Pinpoint the cell where the given text exists, returning its [x, y] midpoint coordinate. 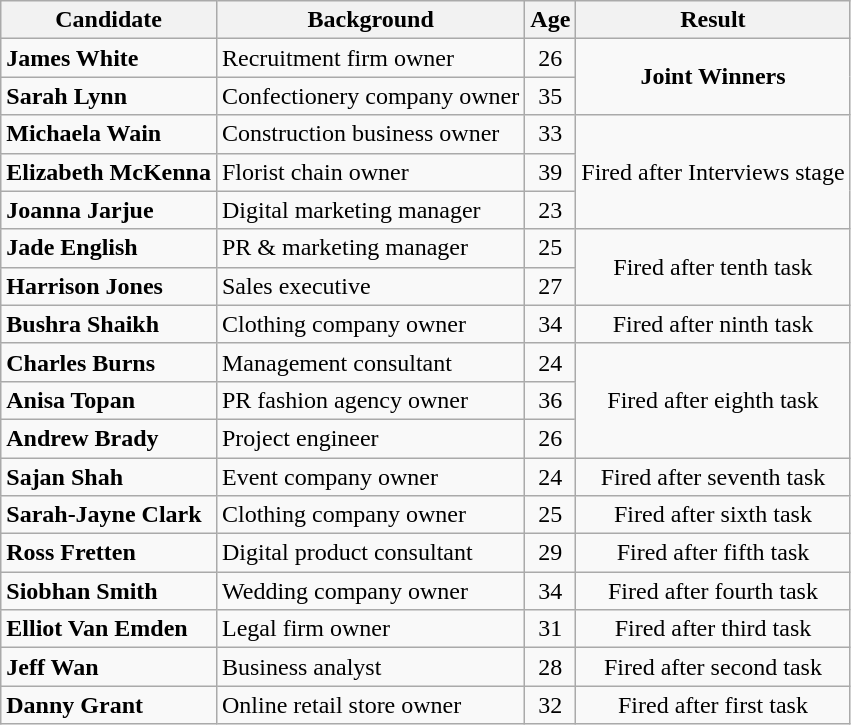
39 [550, 172]
Joint Winners [713, 77]
Fired after first task [713, 705]
Fired after third task [713, 629]
James White [109, 58]
Andrew Brady [109, 438]
Harrison Jones [109, 286]
Fired after fourth task [713, 591]
Management consultant [370, 362]
29 [550, 553]
Joanna Jarjue [109, 210]
Jeff Wan [109, 667]
Fired after seventh task [713, 477]
Recruitment firm owner [370, 58]
Fired after tenth task [713, 267]
35 [550, 96]
Bushra Shaikh [109, 324]
Jade English [109, 248]
Fired after eighth task [713, 400]
Result [713, 20]
Anisa Topan [109, 400]
Fired after sixth task [713, 515]
Siobhan Smith [109, 591]
33 [550, 134]
Digital marketing manager [370, 210]
Charles Burns [109, 362]
Ross Fretten [109, 553]
Sajan Shah [109, 477]
PR fashion agency owner [370, 400]
Confectionery company owner [370, 96]
Fired after second task [713, 667]
Candidate [109, 20]
Danny Grant [109, 705]
Business analyst [370, 667]
Sarah Lynn [109, 96]
Digital product consultant [370, 553]
Elliot Van Emden [109, 629]
23 [550, 210]
36 [550, 400]
32 [550, 705]
Sales executive [370, 286]
Fired after fifth task [713, 553]
Florist chain owner [370, 172]
Legal firm owner [370, 629]
PR & marketing manager [370, 248]
Background [370, 20]
Michaela Wain [109, 134]
27 [550, 286]
Construction business owner [370, 134]
31 [550, 629]
Online retail store owner [370, 705]
Event company owner [370, 477]
Age [550, 20]
Fired after ninth task [713, 324]
Project engineer [370, 438]
Fired after Interviews stage [713, 172]
Sarah-Jayne Clark [109, 515]
28 [550, 667]
Wedding company owner [370, 591]
Elizabeth McKenna [109, 172]
